Pinpoint the cell where the given text exists, returning its [x, y] midpoint coordinate. 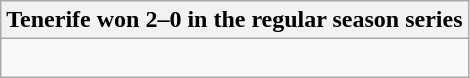
Tenerife won 2–0 in the regular season series [234, 20]
